For the text-containing cell, return its midpoint in [X, Y] coordinate format. 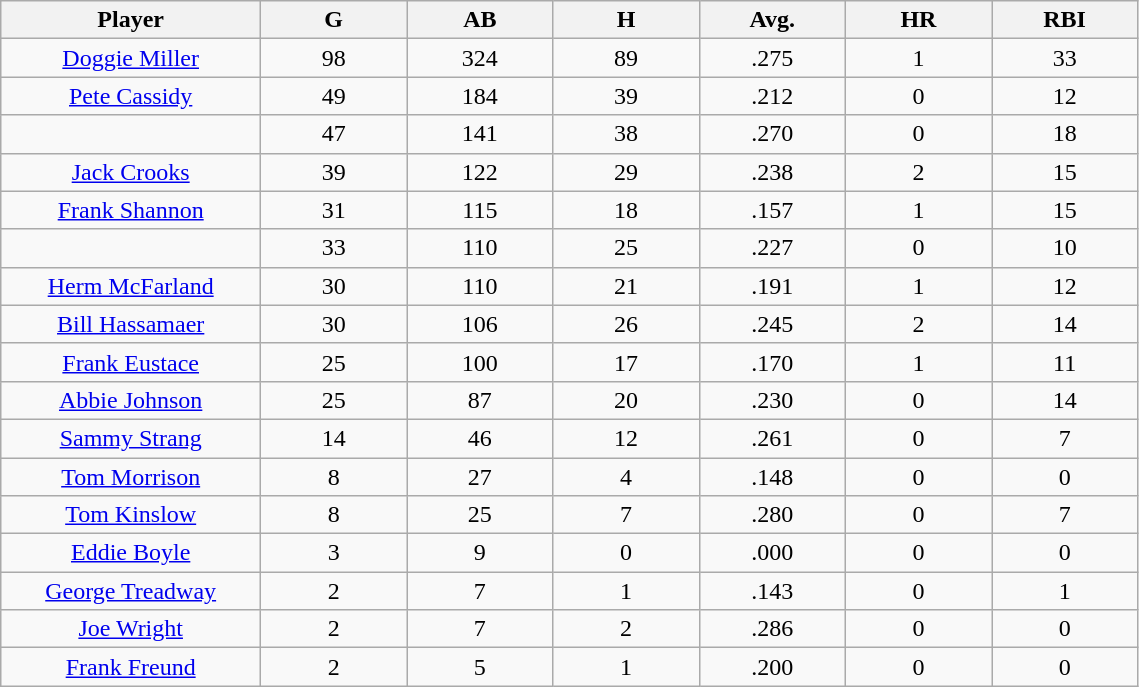
4 [626, 477]
Frank Shannon [131, 210]
20 [626, 400]
Player [131, 20]
.286 [772, 629]
Eddie Boyle [131, 553]
324 [480, 58]
.227 [772, 248]
29 [626, 172]
Avg. [772, 20]
.200 [772, 667]
87 [480, 400]
Bill Hassamaer [131, 324]
RBI [1065, 20]
Jack Crooks [131, 172]
.270 [772, 134]
115 [480, 210]
106 [480, 324]
Sammy Strang [131, 438]
.230 [772, 400]
.000 [772, 553]
Frank Freund [131, 667]
.275 [772, 58]
George Treadway [131, 591]
9 [480, 553]
.280 [772, 515]
Abbie Johnson [131, 400]
21 [626, 286]
.157 [772, 210]
Tom Kinslow [131, 515]
17 [626, 362]
100 [480, 362]
26 [626, 324]
38 [626, 134]
Pete Cassidy [131, 96]
184 [480, 96]
Joe Wright [131, 629]
.170 [772, 362]
AB [480, 20]
27 [480, 477]
.191 [772, 286]
G [334, 20]
Frank Eustace [131, 362]
49 [334, 96]
46 [480, 438]
.245 [772, 324]
.238 [772, 172]
141 [480, 134]
.143 [772, 591]
122 [480, 172]
Tom Morrison [131, 477]
89 [626, 58]
10 [1065, 248]
98 [334, 58]
H [626, 20]
Doggie Miller [131, 58]
.148 [772, 477]
HR [918, 20]
.261 [772, 438]
3 [334, 553]
Herm McFarland [131, 286]
5 [480, 667]
47 [334, 134]
31 [334, 210]
.212 [772, 96]
11 [1065, 362]
